Return (x, y) of the center of cell containing provided text 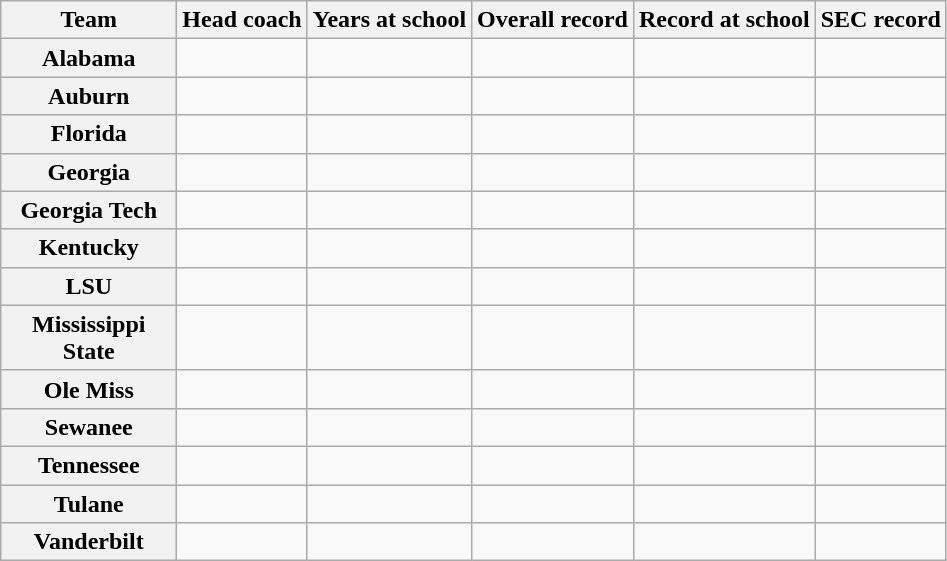
LSU (89, 286)
Georgia Tech (89, 210)
Georgia (89, 172)
Kentucky (89, 248)
Tennessee (89, 465)
SEC record (880, 20)
Team (89, 20)
Record at school (724, 20)
Overall record (553, 20)
Auburn (89, 96)
Years at school (389, 20)
Head coach (242, 20)
Sewanee (89, 427)
Ole Miss (89, 389)
Mississippi State (89, 338)
Tulane (89, 503)
Vanderbilt (89, 542)
Alabama (89, 58)
Florida (89, 134)
